For the text-containing cell, return its midpoint in (x, y) coordinate format. 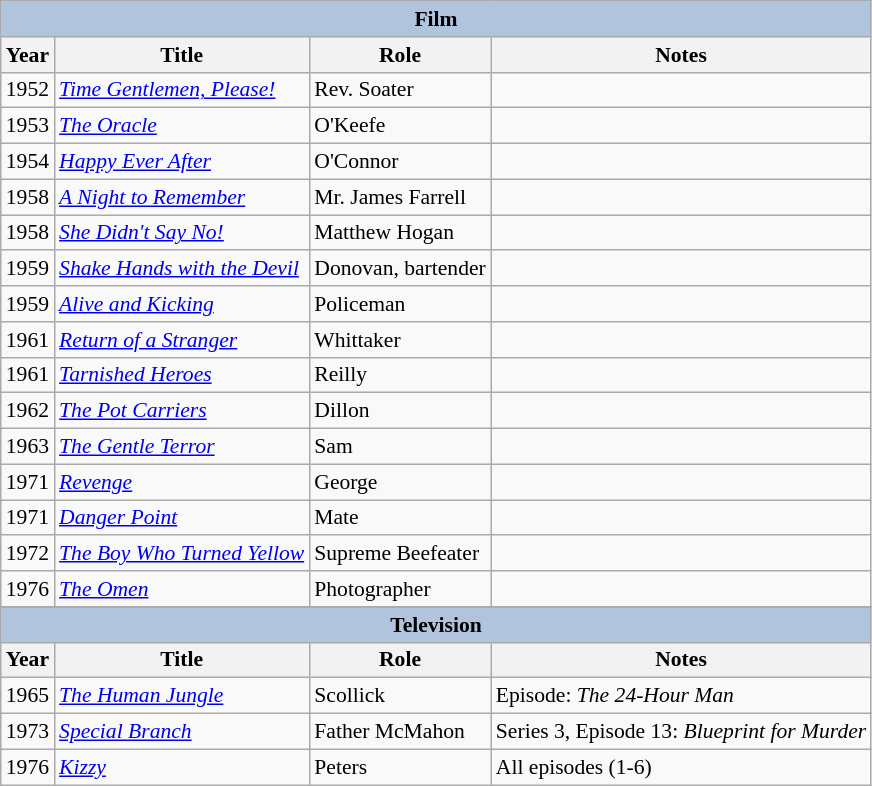
Return of a Stranger (182, 340)
Special Branch (182, 732)
Scollick (400, 696)
Television (436, 625)
Series 3, Episode 13: Blueprint for Murder (681, 732)
Happy Ever After (182, 162)
Reilly (400, 375)
Danger Point (182, 518)
O'Connor (400, 162)
The Omen (182, 589)
Film (436, 19)
1962 (28, 411)
Tarnished Heroes (182, 375)
Policeman (400, 304)
Peters (400, 767)
A Night to Remember (182, 197)
1954 (28, 162)
The Pot Carriers (182, 411)
The Boy Who Turned Yellow (182, 554)
Matthew Hogan (400, 233)
Supreme Beefeater (400, 554)
Sam (400, 447)
Father McMahon (400, 732)
Rev. Soater (400, 90)
1963 (28, 447)
Revenge (182, 482)
1952 (28, 90)
1972 (28, 554)
1953 (28, 126)
Whittaker (400, 340)
Shake Hands with the Devil (182, 269)
Mr. James Farrell (400, 197)
The Oracle (182, 126)
George (400, 482)
1965 (28, 696)
She Didn't Say No! (182, 233)
Episode: The 24-Hour Man (681, 696)
Dillon (400, 411)
1973 (28, 732)
All episodes (1-6) (681, 767)
Donovan, bartender (400, 269)
The Human Jungle (182, 696)
Time Gentlemen, Please! (182, 90)
Alive and Kicking (182, 304)
Photographer (400, 589)
The Gentle Terror (182, 447)
O'Keefe (400, 126)
Kizzy (182, 767)
Mate (400, 518)
